From the cell containing the given text, extract its center point as [X, Y] coordinate. 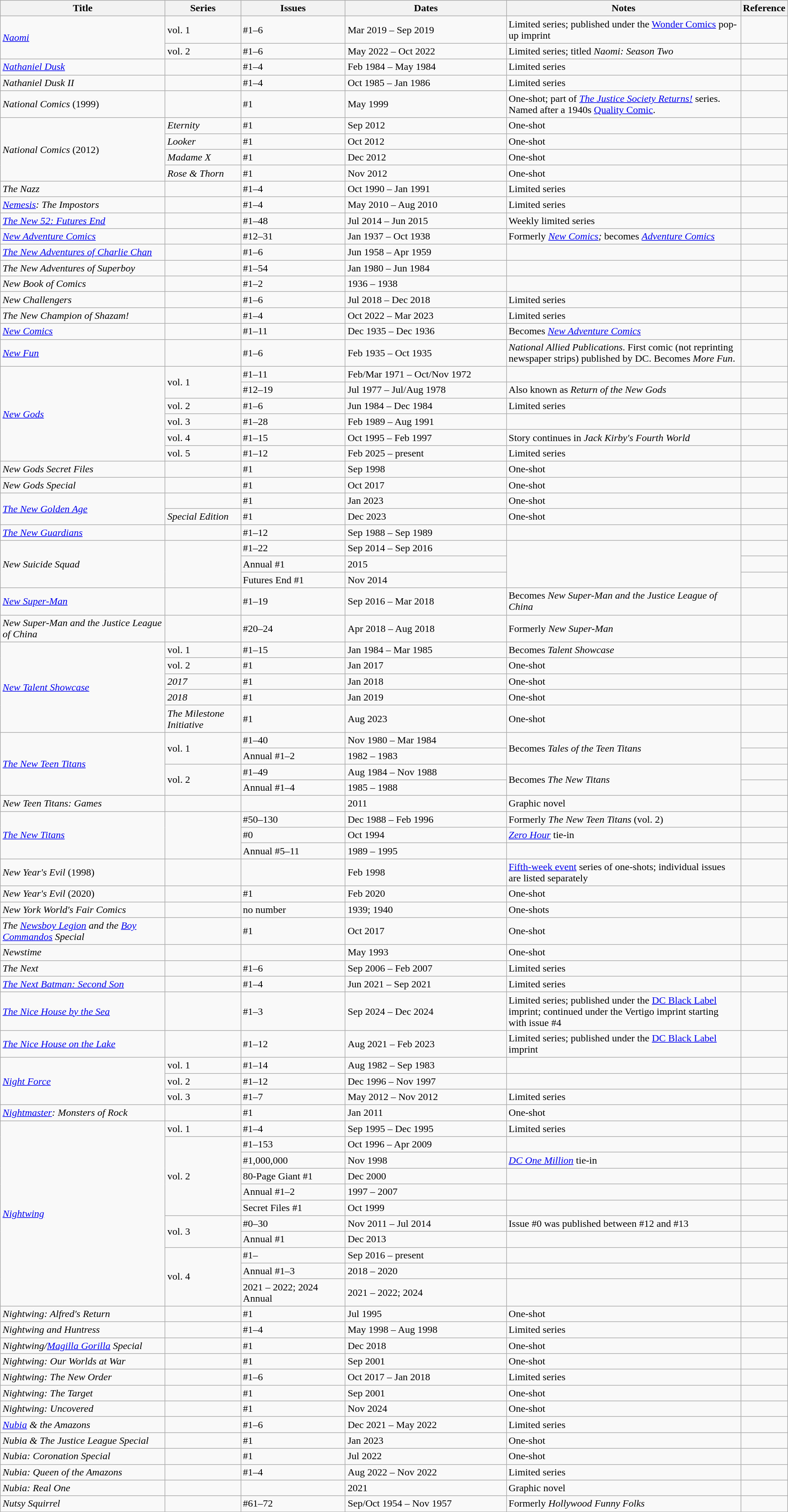
Nightwing/Magilla Gorilla Special [83, 1346]
New Teen Titans: Games [83, 804]
Reference [764, 8]
no number [293, 910]
The New Golden Age [83, 509]
Annual #1–4 [293, 788]
Formerly New Super-Man [623, 629]
Rose & Thorn [203, 173]
#1–48 [293, 221]
Becomes New Super-Man and the Justice League of China [623, 601]
Nightwing: Uncovered [83, 1409]
Feb 1935 – Oct 1935 [426, 353]
Limited series; published under the DC Black Label imprint [623, 1043]
Nubia: Coronation Special [83, 1456]
Jan 1984 – Mar 1985 [426, 650]
Jun 2021 – Sep 2021 [426, 984]
Dec 1935 – Dec 1936 [426, 331]
Limited series; published under the Wonder Comics pop-up imprint [623, 30]
1985 – 1988 [426, 788]
Jul 2018 – Dec 2018 [426, 300]
#20–24 [293, 629]
Futures End #1 [293, 580]
May 1993 [426, 952]
#50–130 [293, 819]
The Next [83, 968]
2021 [426, 1488]
New Gods [83, 414]
#12–31 [293, 237]
New Comics [83, 331]
Feb 1998 [426, 872]
The New Champion of Shazam! [83, 316]
The New Guardians [83, 533]
#1–54 [293, 268]
Aug 1984 – Nov 1988 [426, 772]
Jul 1977 – Jul/Aug 1978 [426, 390]
Limited series; published under the DC Black Label imprint; continued under the Vertigo imprint starting with issue #4 [623, 1011]
One-shots [623, 910]
Nubia & The Justice League Special [83, 1440]
The Next Batman: Second Son [83, 984]
The Nazz [83, 189]
New Challengers [83, 300]
May 2010 – Aug 2010 [426, 205]
Weekly limited series [623, 221]
Dec 2018 [426, 1346]
Looker [203, 141]
New Year's Evil (2020) [83, 894]
Oct 2022 – Mar 2023 [426, 316]
New Super-Man and the Justice League of China [83, 629]
Nightwing: The Target [83, 1393]
Sep 2006 – Feb 2007 [426, 968]
Nubia: Real One [83, 1488]
Jan 2017 [426, 666]
2018 [203, 697]
Nov 2014 [426, 580]
#1–3 [293, 1011]
Dec 2012 [426, 157]
Nightwing and Huntress [83, 1329]
#1–2 [293, 284]
The New 52: Futures End [83, 221]
Fifth-week event series of one-shots; individual issues are listed separately [623, 872]
Jan 1937 – Oct 1938 [426, 237]
Feb/Mar 1971 – Oct/Nov 1972 [426, 374]
Nov 2024 [426, 1409]
The New Adventures of Superboy [83, 268]
Nightmaster: Monsters of Rock [83, 1113]
vol. 5 [203, 453]
Sep 2016 – Mar 2018 [426, 601]
1939; 1940 [426, 910]
Secret Files #1 [293, 1208]
Dec 2013 [426, 1239]
Nathaniel Dusk [83, 67]
Dates [426, 8]
New Gods Special [83, 485]
Annual #1–3 [293, 1271]
2018 – 2020 [426, 1271]
Story continues in Jack Kirby's Fourth World [623, 437]
Oct 1985 – Jan 1986 [426, 83]
Nightwing [83, 1214]
#1–14 [293, 1065]
Aug 2023 [426, 718]
Dec 1988 – Feb 1996 [426, 819]
Nov 2011 – Jul 2014 [426, 1223]
Oct 1990 – Jan 1991 [426, 189]
Nemesis: The Impostors [83, 205]
#1–28 [293, 422]
Sep/Oct 1954 – Nov 1957 [426, 1504]
Formerly Hollywood Funny Folks [623, 1504]
Dec 2021 – May 2022 [426, 1425]
Jul 2022 [426, 1456]
#1–153 [293, 1144]
Dec 2000 [426, 1176]
#1–22 [293, 548]
#1–7 [293, 1097]
The Nice House by the Sea [83, 1011]
New Fun [83, 353]
Naomi [83, 37]
The Nice House on the Lake [83, 1043]
Sep 2012 [426, 126]
Formerly New Comics; becomes Adventure Comics [623, 237]
Dec 2023 [426, 517]
Nathaniel Dusk II [83, 83]
#0 [293, 835]
Jan 2011 [426, 1113]
Feb 2020 [426, 894]
Nov 1980 – Mar 1984 [426, 740]
Jan 1980 – Jun 1984 [426, 268]
Dec 1996 – Nov 1997 [426, 1081]
Oct 1996 – Apr 2009 [426, 1144]
Oct 1995 – Feb 1997 [426, 437]
Oct 2012 [426, 141]
National Comics (2012) [83, 149]
Jun 1984 – Dec 1984 [426, 406]
Oct 2017 – Jan 2018 [426, 1377]
National Comics (1999) [83, 104]
The Newsboy Legion and the Boy Commandos Special [83, 931]
May 1998 – Aug 1998 [426, 1329]
Feb 1984 – May 1984 [426, 67]
Aug 1982 – Sep 1983 [426, 1065]
2015 [426, 564]
1982 – 1983 [426, 756]
New Year's Evil (1998) [83, 872]
New Gods Secret Files [83, 469]
2017 [203, 681]
Notes [623, 8]
Oct 1994 [426, 835]
Jun 1958 – Apr 1959 [426, 252]
#0–30 [293, 1223]
Feb 2025 – present [426, 453]
2021 – 2022; 2024 [426, 1292]
Sep 1988 – Sep 1989 [426, 533]
The Milestone Initiative [203, 718]
2011 [426, 804]
New Book of Comics [83, 284]
Sep 2024 – Dec 2024 [426, 1011]
#12–19 [293, 390]
One-shot; part of The Justice Society Returns! series. Named after a 1940s Quality Comic. [623, 104]
80-Page Giant #1 [293, 1176]
Issue #0 was published between #12 and #13 [623, 1223]
New Talent Showcase [83, 687]
1989 – 1995 [426, 851]
Sep 1998 [426, 469]
Oct 1999 [426, 1208]
Night Force [83, 1081]
#61–72 [293, 1504]
2021 – 2022; 2024 Annual [293, 1292]
Aug 2022 – Nov 2022 [426, 1472]
#1– [293, 1255]
The New Adventures of Charlie Chan [83, 252]
Newstime [83, 952]
#1–49 [293, 772]
Zero Hour tie-in [623, 835]
Special Edition [203, 517]
Jul 1995 [426, 1314]
Formerly The New Teen Titans (vol. 2) [623, 819]
Nightwing: Our Worlds at War [83, 1362]
Eternity [203, 126]
Becomes Tales of the Teen Titans [623, 748]
Sep 1995 – Dec 1995 [426, 1129]
New Super-Man [83, 601]
Becomes Talent Showcase [623, 650]
Jan 2018 [426, 681]
Madame X [203, 157]
Nutsy Squirrel [83, 1504]
Also known as Return of the New Gods [623, 390]
Nov 2012 [426, 173]
DC One Million tie-in [623, 1160]
1936 – 1938 [426, 284]
Limited series; titled Naomi: Season Two [623, 51]
Nubia & the Amazons [83, 1425]
Nov 1998 [426, 1160]
#1–19 [293, 601]
Nightwing: The New Order [83, 1377]
New Adventure Comics [83, 237]
Jul 2014 – Jun 2015 [426, 221]
May 2012 – Nov 2012 [426, 1097]
Mar 2019 – Sep 2019 [426, 30]
Jan 2019 [426, 697]
National Allied Publications. First comic (not reprinting newspaper strips) published by DC. Becomes More Fun. [623, 353]
May 2022 – Oct 2022 [426, 51]
1997 – 2007 [426, 1192]
Becomes The New Titans [623, 780]
Series [203, 8]
New York World's Fair Comics [83, 910]
Annual #5–11 [293, 851]
Feb 1989 – Aug 1991 [426, 422]
Nightwing: Alfred's Return [83, 1314]
The New Titans [83, 835]
Becomes New Adventure Comics [623, 331]
Sep 2014 – Sep 2016 [426, 548]
Apr 2018 – Aug 2018 [426, 629]
Aug 2021 – Feb 2023 [426, 1043]
Nubia: Queen of the Amazons [83, 1472]
#1,000,000 [293, 1160]
The New Teen Titans [83, 764]
New Suicide Squad [83, 564]
May 1999 [426, 104]
Sep 2016 – present [426, 1255]
#1–40 [293, 740]
Title [83, 8]
Issues [293, 8]
